Pinpoint the cell where the given text exists, returning its (x, y) midpoint coordinate. 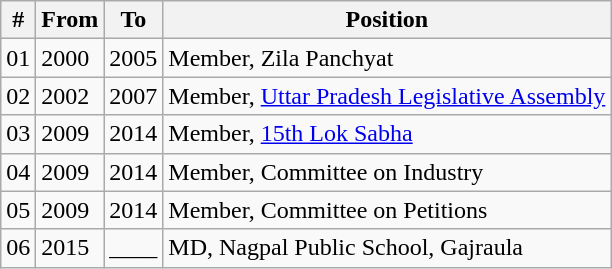
Member, Uttar Pradesh Legislative Assembly (387, 96)
Member, Zila Panchyat (387, 58)
01 (18, 58)
2015 (70, 248)
2007 (134, 96)
03 (18, 134)
06 (18, 248)
MD, Nagpal Public School, Gajraula (387, 248)
# (18, 20)
2005 (134, 58)
From (70, 20)
Position (387, 20)
Member, 15th Lok Sabha (387, 134)
2000 (70, 58)
Member, Committee on Petitions (387, 210)
2002 (70, 96)
04 (18, 172)
02 (18, 96)
Member, Committee on Industry (387, 172)
____ (134, 248)
05 (18, 210)
To (134, 20)
